Search for the cell housing the specified text and yield its [X, Y] center coordinate. 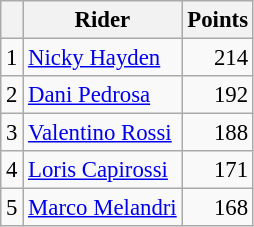
Loris Capirossi [102, 170]
Rider [102, 20]
3 [12, 133]
188 [218, 133]
1 [12, 58]
2 [12, 95]
Points [218, 20]
214 [218, 58]
Nicky Hayden [102, 58]
Valentino Rossi [102, 133]
171 [218, 170]
168 [218, 208]
192 [218, 95]
Marco Melandri [102, 208]
Dani Pedrosa [102, 95]
4 [12, 170]
5 [12, 208]
